Output the [x, y] coordinate of the center of the cell containing the given text.  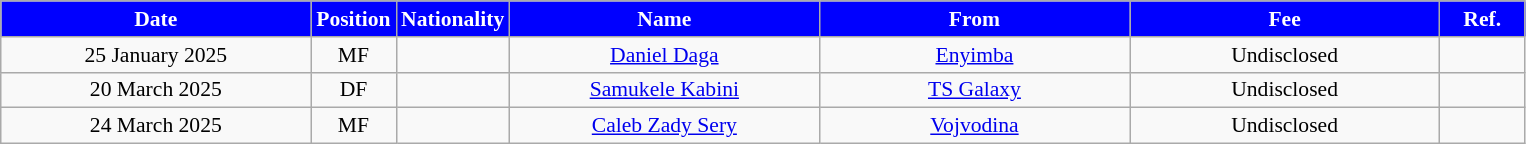
TS Galaxy [974, 90]
20 March 2025 [156, 90]
Daniel Daga [664, 55]
DF [354, 90]
From [974, 19]
Enyimba [974, 55]
Fee [1285, 19]
Date [156, 19]
25 January 2025 [156, 55]
Nationality [452, 19]
Samukele Kabini [664, 90]
24 March 2025 [156, 126]
Position [354, 19]
Ref. [1482, 19]
Vojvodina [974, 126]
Name [664, 19]
Caleb Zady Sery [664, 126]
